For the text-containing cell, return its midpoint in [X, Y] coordinate format. 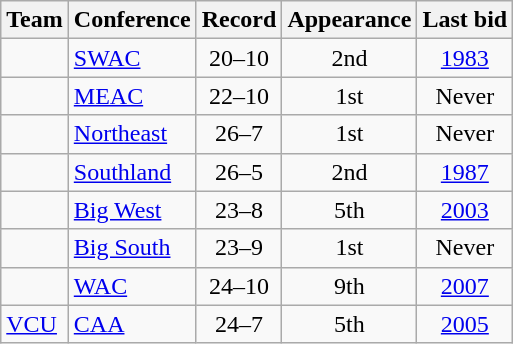
Big West [132, 210]
Conference [132, 20]
24–10 [239, 286]
20–10 [239, 58]
23–9 [239, 248]
24–7 [239, 324]
Southland [132, 172]
26–7 [239, 134]
Record [239, 20]
MEAC [132, 96]
VCU [35, 324]
1987 [465, 172]
26–5 [239, 172]
1983 [465, 58]
Team [35, 20]
Big South [132, 248]
SWAC [132, 58]
22–10 [239, 96]
9th [350, 286]
Appearance [350, 20]
23–8 [239, 210]
Northeast [132, 134]
CAA [132, 324]
2007 [465, 286]
2003 [465, 210]
Last bid [465, 20]
WAC [132, 286]
2005 [465, 324]
